Search for the cell housing the specified text and yield its (X, Y) center coordinate. 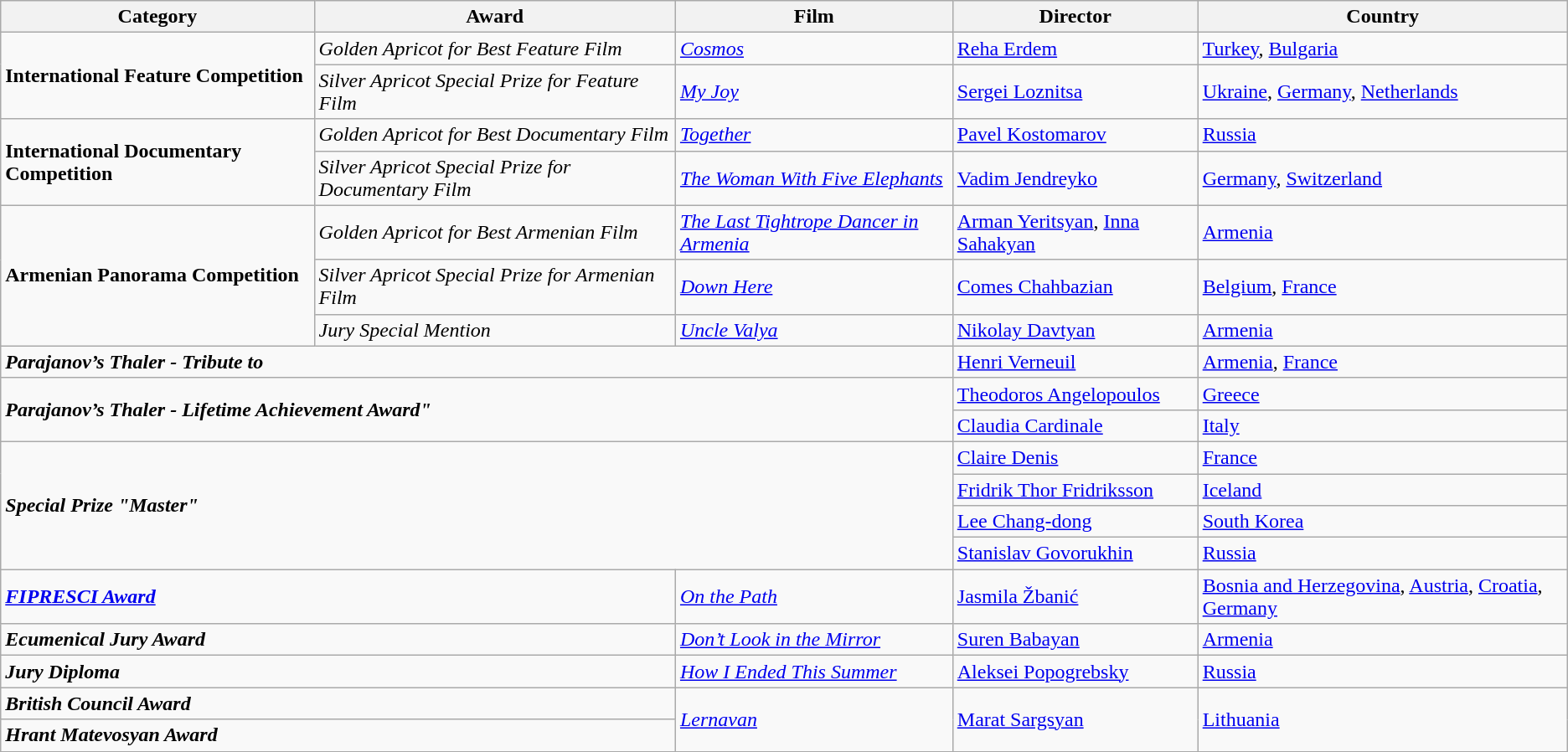
Special Prize "Master" (477, 505)
Stanislav Govorukhin (1075, 554)
Category (157, 17)
The Woman With Five Elephants (814, 178)
Down Here (814, 286)
France (1382, 457)
Sergei Loznitsa (1075, 92)
Lernavan (814, 719)
Arman Yeritsyan, Inna Sahakyan (1075, 233)
Jury Diploma (338, 672)
British Council Award (338, 703)
Pavel Kostomarov (1075, 135)
Claire Denis (1075, 457)
Golden Apricot for Best Documentary Film (494, 135)
Henri Verneuil (1075, 362)
Golden Apricot for Best Armenian Film (494, 233)
Turkey, Bulgaria (1382, 49)
Lee Chang-dong (1075, 522)
Don’t Look in the Mirror (814, 640)
Theodoros Angelopoulos (1075, 394)
Fridrik Thor Fridriksson (1075, 490)
Comes Chahbazian (1075, 286)
Parajanov’s Thaler - Tribute to (477, 362)
Suren Babayan (1075, 640)
Jury Special Mention (494, 330)
Armenian Panorama Competition (157, 276)
Golden Apricot for Best Feature Film (494, 49)
Film (814, 17)
Award (494, 17)
Italy (1382, 425)
Ukraine, Germany, Netherlands (1382, 92)
Silver Apricot Special Prize for Feature Film (494, 92)
Marat Sargsyan (1075, 719)
International Feature Competition (157, 75)
FIPRESCI Award (338, 596)
On the Path (814, 596)
Cosmos (814, 49)
Silver Apricot Special Prize for Armenian Film (494, 286)
Aleksei Popogrebsky (1075, 672)
Silver Apricot Special Prize for Documentary Film (494, 178)
Parajanov’s Thaler - Lifetime Achievement Award" (477, 409)
How I Ended This Summer (814, 672)
Bosnia and Herzegovina, Austria, Croatia, Germany (1382, 596)
Iceland (1382, 490)
Claudia Cardinale (1075, 425)
Hrant Matevosyan Award (338, 735)
Greece (1382, 394)
Together (814, 135)
Vadim Jendreyko (1075, 178)
Jasmila Žbanić (1075, 596)
Country (1382, 17)
Nikolay Davtyan (1075, 330)
Director (1075, 17)
Ecumenical Jury Award (338, 640)
South Korea (1382, 522)
International Documentary Competition (157, 162)
Germany, Switzerland (1382, 178)
My Joy (814, 92)
The Last Tightrope Dancer in Armenia (814, 233)
Belgium, France (1382, 286)
Uncle Valya (814, 330)
Armenia, France (1382, 362)
Lithuania (1382, 719)
Reha Erdem (1075, 49)
